Identify which cell holds the provided text, then report its [x, y] central coordinate. 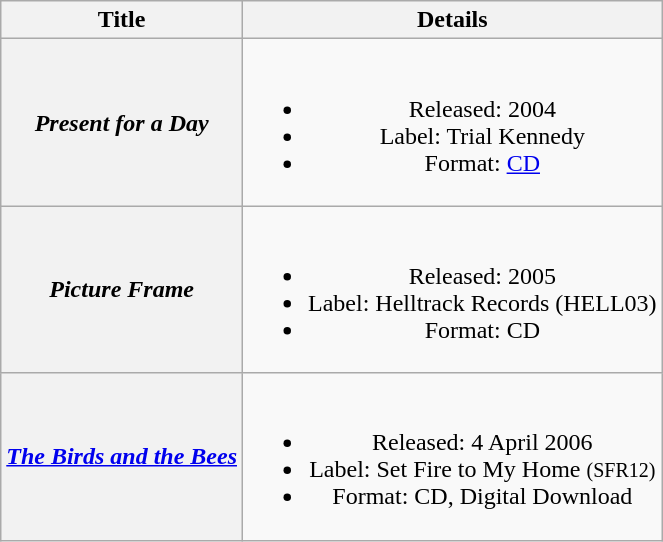
Released: 2004Label: Trial KennedyFormat: CD [453, 122]
The Birds and the Bees [122, 456]
Picture Frame [122, 290]
Released: 4 April 2006Label: Set Fire to My Home (SFR12)Format: CD, Digital Download [453, 456]
Title [122, 20]
Details [453, 20]
Released: 2005Label: Helltrack Records (HELL03)Format: CD [453, 290]
Present for a Day [122, 122]
